Find where the given text appears and provide that cell's center as (X, Y) coordinate. 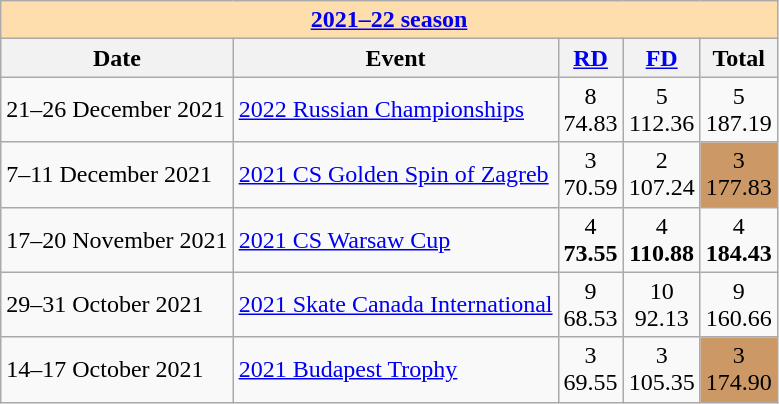
21–26 December 2021 (117, 110)
2022 Russian Championships (396, 110)
5 187.19 (738, 110)
9 68.53 (590, 304)
RD (590, 58)
29–31 October 2021 (117, 304)
8 74.83 (590, 110)
Event (396, 58)
3 70.59 (590, 174)
2021 CS Warsaw Cup (396, 240)
2021 Budapest Trophy (396, 370)
2021 CS Golden Spin of Zagreb (396, 174)
9 160.66 (738, 304)
7–11 December 2021 (117, 174)
4 73.55 (590, 240)
3 105.35 (662, 370)
4 184.43 (738, 240)
2021–22 season (390, 20)
3 174.90 (738, 370)
14–17 October 2021 (117, 370)
Total (738, 58)
5 112.36 (662, 110)
2 107.24 (662, 174)
3 177.83 (738, 174)
17–20 November 2021 (117, 240)
Date (117, 58)
2021 Skate Canada International (396, 304)
3 69.55 (590, 370)
10 92.13 (662, 304)
4 110.88 (662, 240)
FD (662, 58)
